Pinpoint the cell where the given text exists, returning its (x, y) midpoint coordinate. 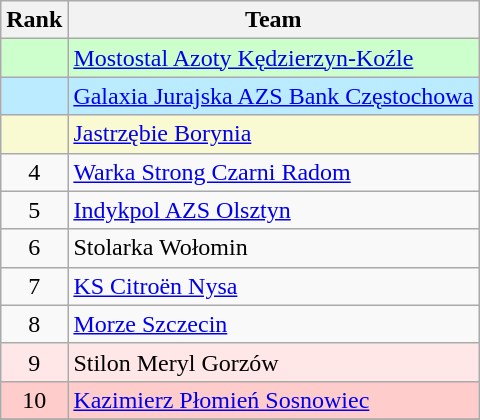
Kazimierz Płomień Sosnowiec (274, 400)
9 (34, 362)
KS Citroën Nysa (274, 286)
4 (34, 172)
5 (34, 210)
Jastrzębie Borynia (274, 134)
Galaxia Jurajska AZS Bank Częstochowa (274, 96)
Stolarka Wołomin (274, 248)
8 (34, 324)
Warka Strong Czarni Radom (274, 172)
Indykpol AZS Olsztyn (274, 210)
Rank (34, 20)
7 (34, 286)
6 (34, 248)
Team (274, 20)
10 (34, 400)
Stilon Meryl Gorzów (274, 362)
Morze Szczecin (274, 324)
Mostostal Azoty Kędzierzyn-Koźle (274, 58)
